Capture the cell that displays the provided text and extract its (X, Y) central coordinate. 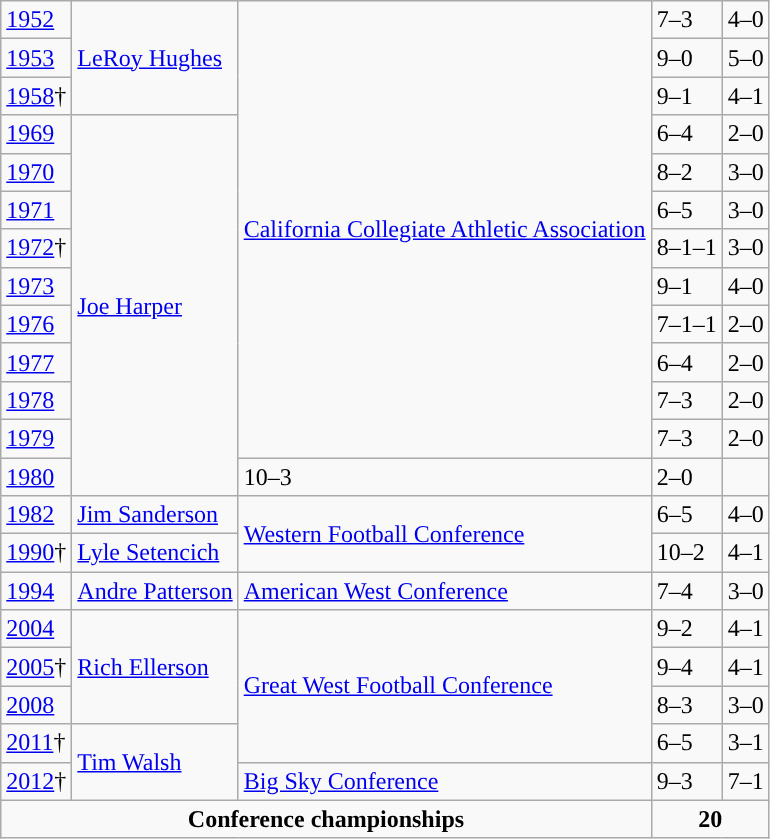
9–2 (686, 629)
10–3 (444, 477)
8–3 (686, 705)
Great West Football Conference (444, 686)
Western Football Conference (444, 534)
1970 (36, 172)
Big Sky Conference (444, 781)
9–4 (686, 667)
2004 (36, 629)
2011† (36, 743)
Jim Sanderson (155, 515)
1979 (36, 438)
California Collegiate Athletic Association (444, 230)
Tim Walsh (155, 762)
20 (710, 819)
2008 (36, 705)
1971 (36, 210)
1969 (36, 134)
8–2 (686, 172)
LeRoy Hughes (155, 58)
5–0 (746, 58)
Lyle Setencich (155, 553)
9–0 (686, 58)
7–1 (746, 781)
1958† (36, 96)
1972† (36, 248)
7–4 (686, 591)
2012† (36, 781)
1953 (36, 58)
8–1–1 (686, 248)
American West Conference (444, 591)
7–1–1 (686, 324)
Joe Harper (155, 306)
1976 (36, 324)
10–2 (686, 553)
9–3 (686, 781)
1978 (36, 400)
2005† (36, 667)
3–1 (746, 743)
1990† (36, 553)
1994 (36, 591)
Rich Ellerson (155, 667)
Andre Patterson (155, 591)
1982 (36, 515)
1980 (36, 477)
1977 (36, 362)
Conference championships (326, 819)
1973 (36, 286)
1952 (36, 20)
